Determine the (X, Y) coordinate at the center of the cell enclosing the given text.  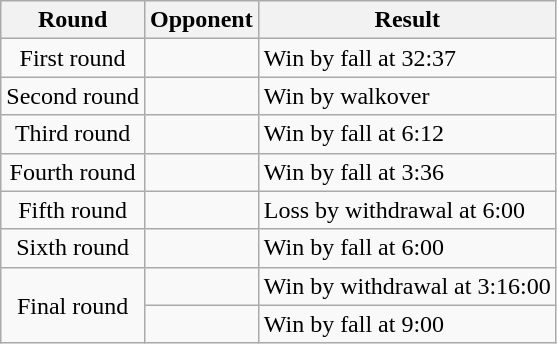
Final round (73, 305)
Round (73, 20)
Win by withdrawal at 3:16:00 (407, 286)
Win by fall at 9:00 (407, 324)
Third round (73, 134)
Fifth round (73, 210)
Sixth round (73, 248)
Result (407, 20)
Second round (73, 96)
Opponent (201, 20)
Win by fall at 6:12 (407, 134)
Loss by withdrawal at 6:00 (407, 210)
Win by walkover (407, 96)
Win by fall at 3:36 (407, 172)
First round (73, 58)
Win by fall at 6:00 (407, 248)
Fourth round (73, 172)
Win by fall at 32:37 (407, 58)
